Determine the [x, y] coordinate at the center of the cell enclosing the given text.  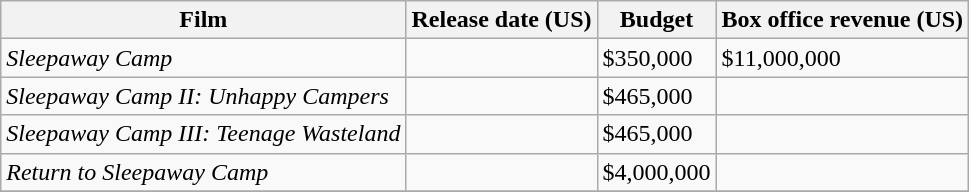
Return to Sleepaway Camp [204, 172]
Budget [656, 20]
Film [204, 20]
$11,000,000 [842, 58]
Sleepaway Camp II: Unhappy Campers [204, 96]
Box office revenue (US) [842, 20]
Sleepaway Camp [204, 58]
$350,000 [656, 58]
Release date (US) [502, 20]
Sleepaway Camp III: Teenage Wasteland [204, 134]
$4,000,000 [656, 172]
